Extract the (x, y) coordinate from the center of the cell holding the provided text.  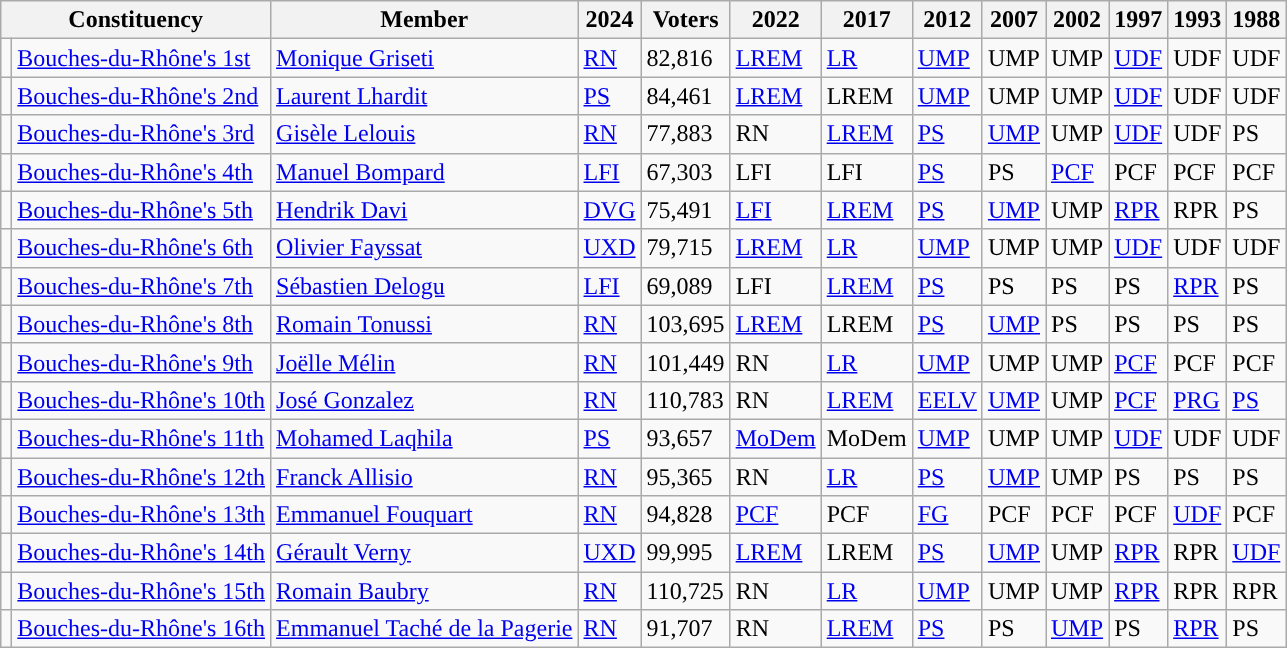
Bouches-du-Rhône's 8th (142, 324)
94,828 (686, 515)
79,715 (686, 248)
2007 (1014, 20)
Franck Allisio (424, 477)
Olivier Fayssat (424, 248)
Emmanuel Taché de la Pagerie (424, 629)
2012 (947, 20)
Voters (686, 20)
Bouches-du-Rhône's 7th (142, 286)
1993 (1198, 20)
101,449 (686, 362)
Romain Baubry (424, 591)
93,657 (686, 438)
Bouches-du-Rhône's 15th (142, 591)
2002 (1078, 20)
110,725 (686, 591)
2017 (866, 20)
1997 (1138, 20)
67,303 (686, 172)
Manuel Bompard (424, 172)
Bouches-du-Rhône's 6th (142, 248)
Bouches-du-Rhône's 3rd (142, 134)
Bouches-du-Rhône's 4th (142, 172)
2022 (776, 20)
FG (947, 515)
Joëlle Mélin (424, 362)
José Gonzalez (424, 400)
82,816 (686, 58)
Bouches-du-Rhône's 1st (142, 58)
Bouches-du-Rhône's 12th (142, 477)
Bouches-du-Rhône's 9th (142, 362)
Gérault Verny (424, 553)
99,995 (686, 553)
EELV (947, 400)
Bouches-du-Rhône's 5th (142, 210)
Constituency (136, 20)
91,707 (686, 629)
Bouches-du-Rhône's 16th (142, 629)
Bouches-du-Rhône's 10th (142, 400)
Bouches-du-Rhône's 14th (142, 553)
69,089 (686, 286)
Bouches-du-Rhône's 13th (142, 515)
1988 (1256, 20)
103,695 (686, 324)
Hendrik Davi (424, 210)
95,365 (686, 477)
DVG (610, 210)
2024 (610, 20)
Mohamed Laqhila (424, 438)
Monique Griseti (424, 58)
Emmanuel Fouquart (424, 515)
Bouches-du-Rhône's 2nd (142, 96)
Member (424, 20)
Bouches-du-Rhône's 11th (142, 438)
Sébastien Delogu (424, 286)
110,783 (686, 400)
Laurent Lhardit (424, 96)
Gisèle Lelouis (424, 134)
84,461 (686, 96)
75,491 (686, 210)
PRG (1198, 400)
Romain Tonussi (424, 324)
77,883 (686, 134)
